Locate the cell with the specified text and output its [X, Y] center coordinate. 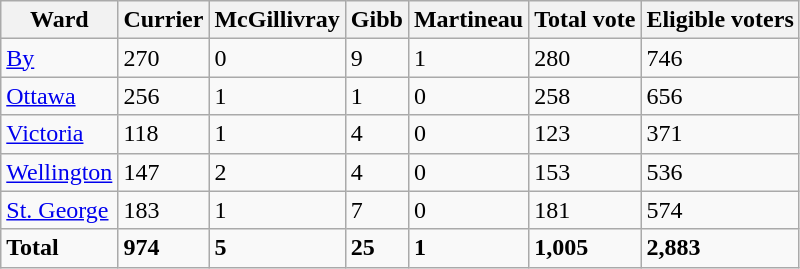
256 [164, 96]
25 [376, 248]
181 [585, 210]
974 [164, 248]
2 [277, 172]
5 [277, 248]
Ward [60, 20]
656 [720, 96]
258 [585, 96]
9 [376, 58]
Martineau [468, 20]
574 [720, 210]
Currier [164, 20]
Total [60, 248]
Victoria [60, 134]
147 [164, 172]
270 [164, 58]
Total vote [585, 20]
Ottawa [60, 96]
746 [720, 58]
1,005 [585, 248]
118 [164, 134]
McGillivray [277, 20]
By [60, 58]
St. George [60, 210]
Eligible voters [720, 20]
280 [585, 58]
153 [585, 172]
Wellington [60, 172]
536 [720, 172]
371 [720, 134]
2,883 [720, 248]
7 [376, 210]
183 [164, 210]
123 [585, 134]
Gibb [376, 20]
